Output the [x, y] coordinate of the center of the cell containing the given text.  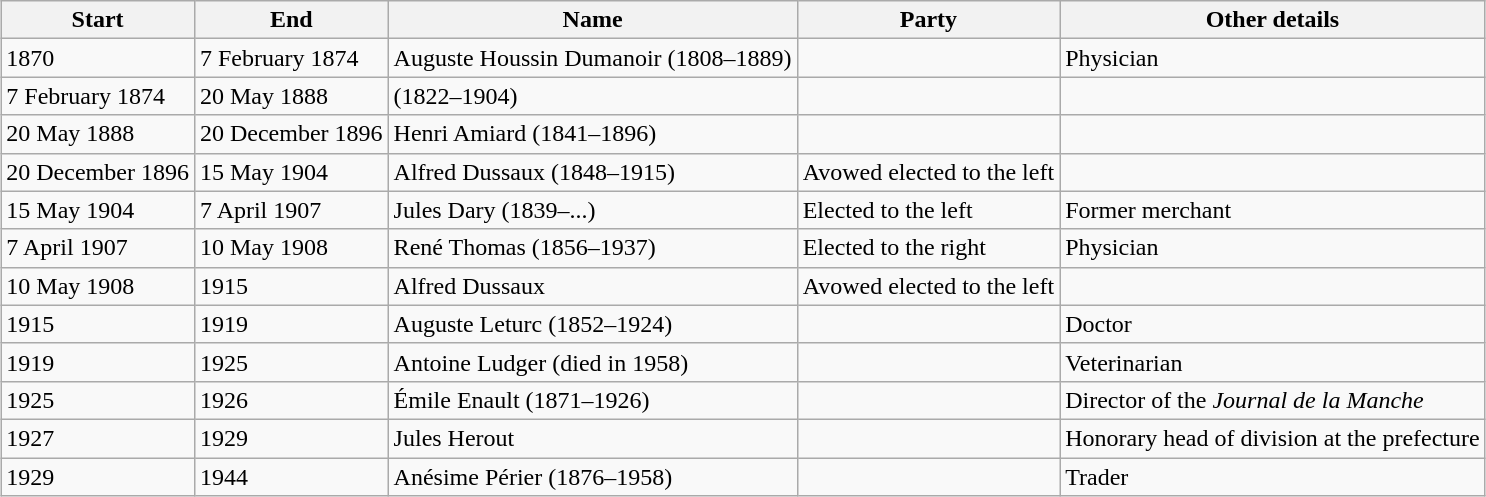
René Thomas (1856–1937) [592, 248]
1926 [291, 400]
1927 [98, 438]
Elected to the left [928, 210]
Honorary head of division at the prefecture [1273, 438]
Anésime Périer (1876–1958) [592, 477]
1944 [291, 477]
Other details [1273, 20]
Former merchant [1273, 210]
Name [592, 20]
Auguste Leturc (1852–1924) [592, 324]
1870 [98, 58]
Antoine Ludger (died in 1958) [592, 362]
Henri Amiard (1841–1896) [592, 134]
Veterinarian [1273, 362]
Auguste Houssin Dumanoir (1808–1889) [592, 58]
End [291, 20]
Alfred Dussaux [592, 286]
Start [98, 20]
Elected to the right [928, 248]
Party [928, 20]
Jules Herout [592, 438]
Émile Enault (1871–1926) [592, 400]
Jules Dary (1839–...) [592, 210]
Trader [1273, 477]
Director of the Journal de la Manche [1273, 400]
(1822–1904) [592, 96]
Alfred Dussaux (1848–1915) [592, 172]
Doctor [1273, 324]
